Capture the cell that displays the provided text and extract its [x, y] central coordinate. 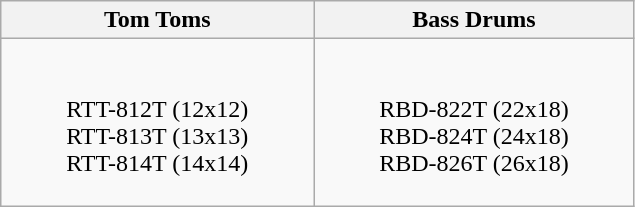
Bass Drums [474, 20]
RTT-812T (12x12) RTT-813T (13x13) RTT-814T (14x14) [158, 122]
Tom Toms [158, 20]
RBD-822T (22x18) RBD-824T (24x18) RBD-826T (26x18) [474, 122]
